Search for the cell housing the specified text and yield its [x, y] center coordinate. 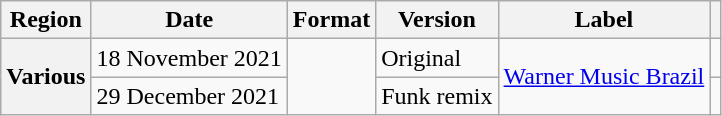
Original [437, 58]
Region [46, 20]
Label [604, 20]
18 November 2021 [189, 58]
29 December 2021 [189, 96]
Date [189, 20]
Funk remix [437, 96]
Version [437, 20]
Warner Music Brazil [604, 77]
Format [331, 20]
Various [46, 77]
